Search for the cell housing the specified text and yield its [X, Y] center coordinate. 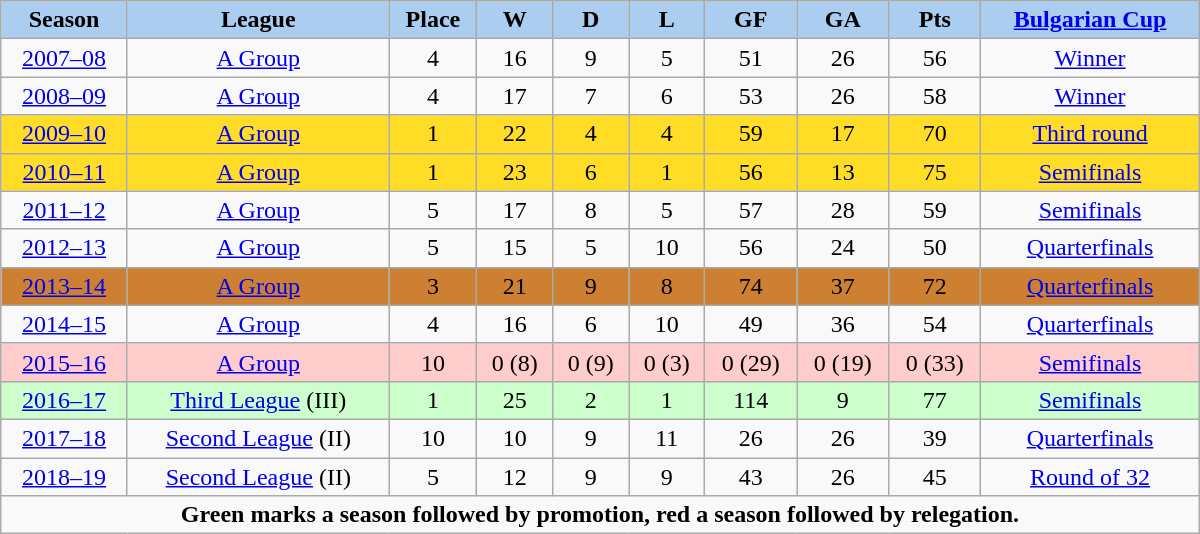
W [515, 20]
2007–08 [64, 58]
70 [935, 134]
2017–18 [64, 438]
Round of 32 [1090, 477]
0 (8) [515, 362]
2011–12 [64, 210]
50 [935, 248]
43 [751, 477]
72 [935, 286]
2 [591, 400]
39 [935, 438]
7 [591, 96]
Green marks a season followed by promotion, red a season followed by relegation. [600, 515]
15 [515, 248]
53 [751, 96]
45 [935, 477]
GA [843, 20]
23 [515, 172]
54 [935, 324]
2014–15 [64, 324]
2016–17 [64, 400]
Bulgarian Cup [1090, 20]
114 [751, 400]
0 (9) [591, 362]
13 [843, 172]
3 [433, 286]
12 [515, 477]
2012–13 [64, 248]
58 [935, 96]
22 [515, 134]
Third League (III) [258, 400]
0 (29) [751, 362]
74 [751, 286]
24 [843, 248]
57 [751, 210]
Season [64, 20]
0 (3) [667, 362]
L [667, 20]
D [591, 20]
77 [935, 400]
36 [843, 324]
0 (19) [843, 362]
75 [935, 172]
28 [843, 210]
2010–11 [64, 172]
2015–16 [64, 362]
0 (33) [935, 362]
37 [843, 286]
25 [515, 400]
GF [751, 20]
21 [515, 286]
2008–09 [64, 96]
2018–19 [64, 477]
Place [433, 20]
49 [751, 324]
Third round [1090, 134]
2009–10 [64, 134]
Pts [935, 20]
League [258, 20]
11 [667, 438]
51 [751, 58]
2013–14 [64, 286]
